Pinpoint the cell where the given text exists, returning its [X, Y] midpoint coordinate. 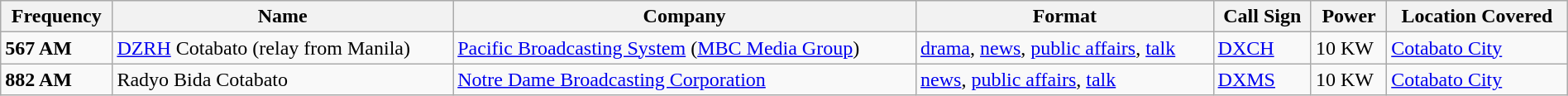
DZRH Cotabato (relay from Manila) [283, 48]
drama, news, public affairs, talk [1065, 48]
Format [1065, 17]
Radyo Bida Cotabato [283, 79]
Call Sign [1262, 17]
Company [685, 17]
Frequency [56, 17]
Location Covered [1477, 17]
DXCH [1262, 48]
news, public affairs, talk [1065, 79]
Name [283, 17]
DXMS [1262, 79]
Pacific Broadcasting System (MBC Media Group) [685, 48]
Power [1348, 17]
Notre Dame Broadcasting Corporation [685, 79]
567 AM [56, 48]
882 AM [56, 79]
